Locate the cell with the specified text and output its (x, y) center coordinate. 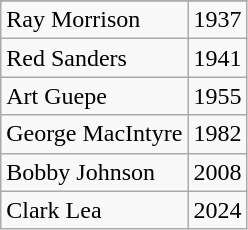
2008 (218, 172)
1937 (218, 20)
Bobby Johnson (94, 172)
1982 (218, 134)
Ray Morrison (94, 20)
Art Guepe (94, 96)
1955 (218, 96)
George MacIntyre (94, 134)
Red Sanders (94, 58)
1941 (218, 58)
Clark Lea (94, 210)
2024 (218, 210)
